Identify which cell holds the provided text, then report its [X, Y] central coordinate. 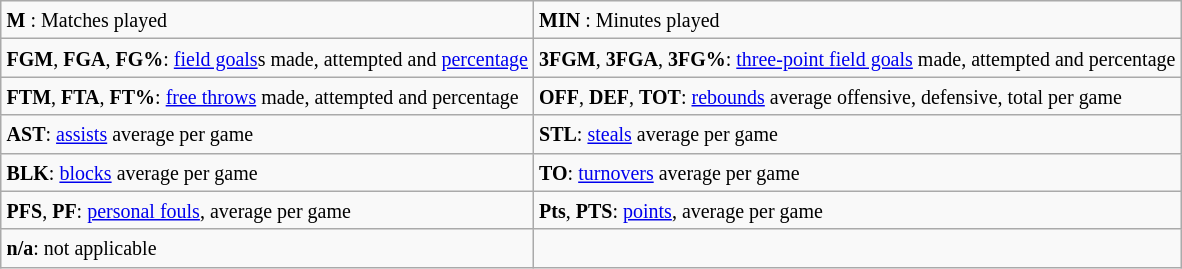
3FGM, 3FGA, 3FG%: three-point field goals made, attempted and percentage [858, 58]
Pts, PTS: points, average per game [858, 210]
OFF, DEF, TOT: rebounds average offensive, defensive, total per game [858, 96]
PFS, PF: personal fouls, average per game [267, 210]
FTM, FTA, FT%: free throws made, attempted and percentage [267, 96]
MIN : Minutes played [858, 20]
TO: turnovers average per game [858, 172]
FGM, FGA, FG%: field goalss made, attempted and percentage [267, 58]
M : Matches played [267, 20]
n/a: not applicable [267, 248]
BLK: blocks average per game [267, 172]
STL: steals average per game [858, 134]
AST: assists average per game [267, 134]
